Extract the (x, y) coordinate from the center of the cell holding the provided text.  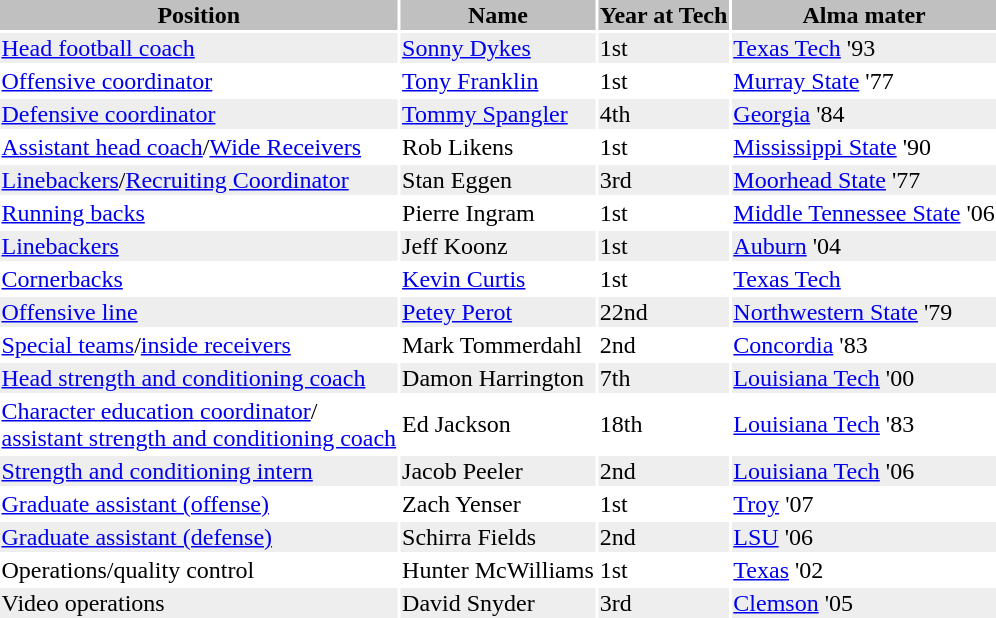
Petey Perot (498, 312)
Louisiana Tech '83 (864, 424)
Graduate assistant (defense) (199, 537)
Pierre Ingram (498, 213)
Murray State '77 (864, 81)
David Snyder (498, 603)
Zach Yenser (498, 504)
Clemson '05 (864, 603)
Louisiana Tech '06 (864, 471)
Sonny Dykes (498, 48)
Defensive coordinator (199, 114)
Northwestern State '79 (864, 312)
Special teams/inside receivers (199, 345)
Strength and conditioning intern (199, 471)
Texas Tech '93 (864, 48)
Troy '07 (864, 504)
Assistant head coach/Wide Receivers (199, 147)
Damon Harrington (498, 378)
Mississippi State '90 (864, 147)
Head strength and conditioning coach (199, 378)
LSU '06 (864, 537)
7th (664, 378)
Cornerbacks (199, 279)
Tommy Spangler (498, 114)
Georgia '84 (864, 114)
Schirra Fields (498, 537)
Texas Tech (864, 279)
Head football coach (199, 48)
Offensive coordinator (199, 81)
22nd (664, 312)
Running backs (199, 213)
Moorhead State '77 (864, 180)
Kevin Curtis (498, 279)
Name (498, 15)
Rob Likens (498, 147)
Ed Jackson (498, 424)
Concordia '83 (864, 345)
Graduate assistant (offense) (199, 504)
Tony Franklin (498, 81)
Video operations (199, 603)
Hunter McWilliams (498, 570)
Louisiana Tech '00 (864, 378)
Operations/quality control (199, 570)
Linebackers (199, 246)
Mark Tommerdahl (498, 345)
Texas '02 (864, 570)
4th (664, 114)
Auburn '04 (864, 246)
Jeff Koonz (498, 246)
Offensive line (199, 312)
18th (664, 424)
Stan Eggen (498, 180)
Character education coordinator/assistant strength and conditioning coach (199, 424)
Jacob Peeler (498, 471)
Alma mater (864, 15)
Linebackers/Recruiting Coordinator (199, 180)
Year at Tech (664, 15)
Position (199, 15)
Middle Tennessee State '06 (864, 213)
